Identify which cell holds the provided text, then report its (x, y) central coordinate. 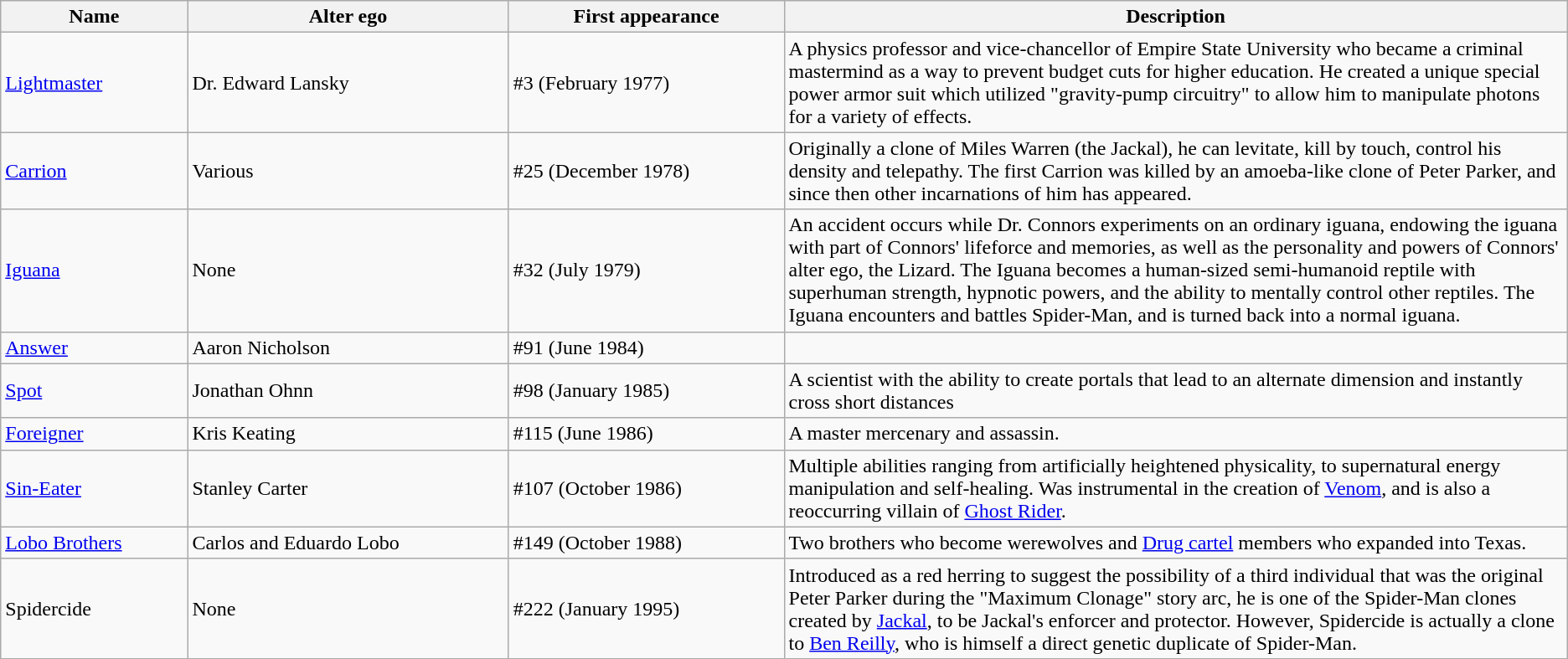
Sin-Eater (94, 488)
#115 (June 1986) (647, 434)
Lobo Brothers (94, 543)
Dr. Edward Lansky (348, 82)
Description (1176, 17)
Various (348, 171)
#222 (January 1995) (647, 608)
#107 (October 1986) (647, 488)
Spidercide (94, 608)
#32 (July 1979) (647, 270)
Stanley Carter (348, 488)
Answer (94, 348)
Carlos and Eduardo Lobo (348, 543)
Foreigner (94, 434)
Carrion (94, 171)
Alter ego (348, 17)
#25 (December 1978) (647, 171)
A master mercenary and assassin. (1176, 434)
Two brothers who become werewolves and Drug cartel members who expanded into Texas. (1176, 543)
First appearance (647, 17)
Kris Keating (348, 434)
#91 (June 1984) (647, 348)
Name (94, 17)
#3 (February 1977) (647, 82)
Spot (94, 390)
Lightmaster (94, 82)
Aaron Nicholson (348, 348)
#149 (October 1988) (647, 543)
Iguana (94, 270)
#98 (January 1985) (647, 390)
A scientist with the ability to create portals that lead to an alternate dimension and instantly cross short distances (1176, 390)
Jonathan Ohnn (348, 390)
